Capture the cell that displays the provided text and extract its [x, y] central coordinate. 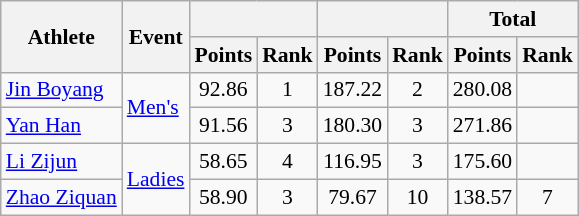
Li Zijun [62, 162]
Event [156, 36]
91.56 [223, 126]
10 [418, 197]
1 [288, 90]
Yan Han [62, 126]
Athlete [62, 36]
138.57 [482, 197]
Zhao Ziquan [62, 197]
92.86 [223, 90]
Men's [156, 108]
116.95 [352, 162]
271.86 [482, 126]
Ladies [156, 180]
Jin Boyang [62, 90]
Total [513, 19]
7 [548, 197]
58.65 [223, 162]
58.90 [223, 197]
2 [418, 90]
187.22 [352, 90]
79.67 [352, 197]
4 [288, 162]
280.08 [482, 90]
180.30 [352, 126]
175.60 [482, 162]
